Search for the cell housing the specified text and yield its [X, Y] center coordinate. 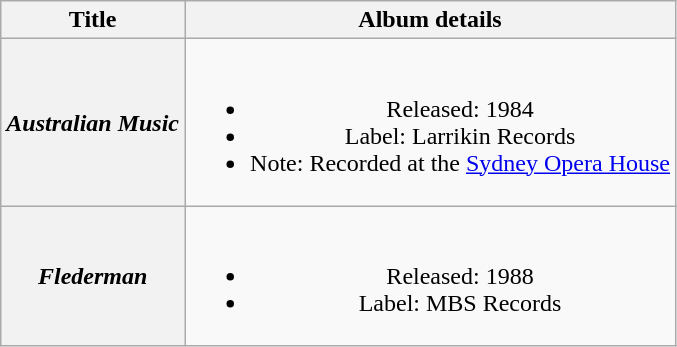
Released: 1984Label: Larrikin Records Note: Recorded at the Sydney Opera House [430, 122]
Title [93, 20]
Flederman [93, 276]
Album details [430, 20]
Australian Music [93, 122]
Released: 1988Label: MBS Records [430, 276]
